Search for the cell housing the specified text and yield its [X, Y] center coordinate. 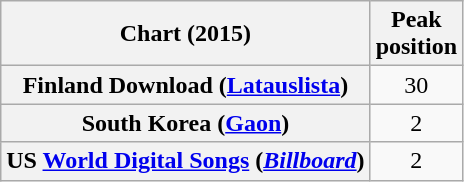
South Korea (Gaon) [186, 123]
Finland Download (Latauslista) [186, 85]
30 [416, 85]
US World Digital Songs (Billboard) [186, 161]
Chart (2015) [186, 34]
Peakposition [416, 34]
